Search for the cell housing the specified text and yield its (x, y) center coordinate. 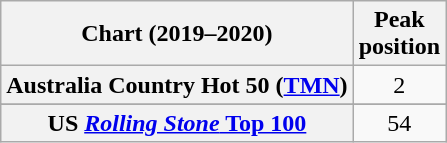
54 (399, 123)
US Rolling Stone Top 100 (177, 123)
Chart (2019–2020) (177, 34)
2 (399, 85)
Australia Country Hot 50 (TMN) (177, 85)
Peakposition (399, 34)
